Extract the [x, y] coordinate from the center of the cell holding the provided text.  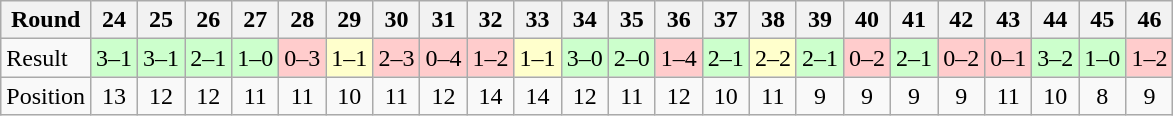
27 [256, 20]
43 [1008, 20]
42 [962, 20]
3–2 [1056, 58]
31 [444, 20]
35 [632, 20]
30 [396, 20]
1–4 [678, 58]
37 [726, 20]
0–1 [1008, 58]
2–3 [396, 58]
8 [1102, 96]
13 [114, 96]
36 [678, 20]
24 [114, 20]
40 [868, 20]
46 [1150, 20]
2–0 [632, 58]
45 [1102, 20]
Result [46, 58]
32 [490, 20]
0–4 [444, 58]
0–3 [302, 58]
34 [584, 20]
26 [208, 20]
44 [1056, 20]
39 [820, 20]
29 [350, 20]
3–0 [584, 58]
38 [772, 20]
28 [302, 20]
Position [46, 96]
41 [914, 20]
33 [538, 20]
25 [162, 20]
Round [46, 20]
2–2 [772, 58]
